Extract the [x, y] coordinate from the center of the cell holding the provided text.  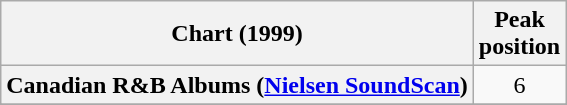
6 [519, 85]
Canadian R&B Albums (Nielsen SoundScan) [238, 85]
Peakposition [519, 34]
Chart (1999) [238, 34]
